Determine the (x, y) coordinate at the center of the cell enclosing the given text.  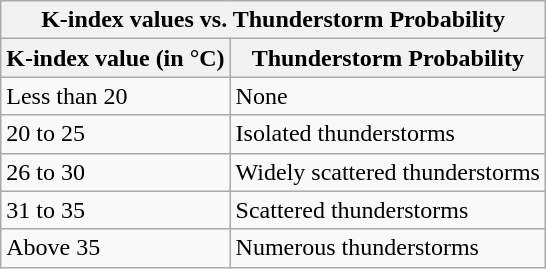
K-index value (in °C) (116, 58)
Numerous thunderstorms (388, 248)
26 to 30 (116, 172)
K-index values vs. Thunderstorm Probability (274, 20)
31 to 35 (116, 210)
Above 35 (116, 248)
None (388, 96)
Isolated thunderstorms (388, 134)
Widely scattered thunderstorms (388, 172)
Less than 20 (116, 96)
20 to 25 (116, 134)
Thunderstorm Probability (388, 58)
Scattered thunderstorms (388, 210)
